Locate the cell with the specified text and output its [X, Y] center coordinate. 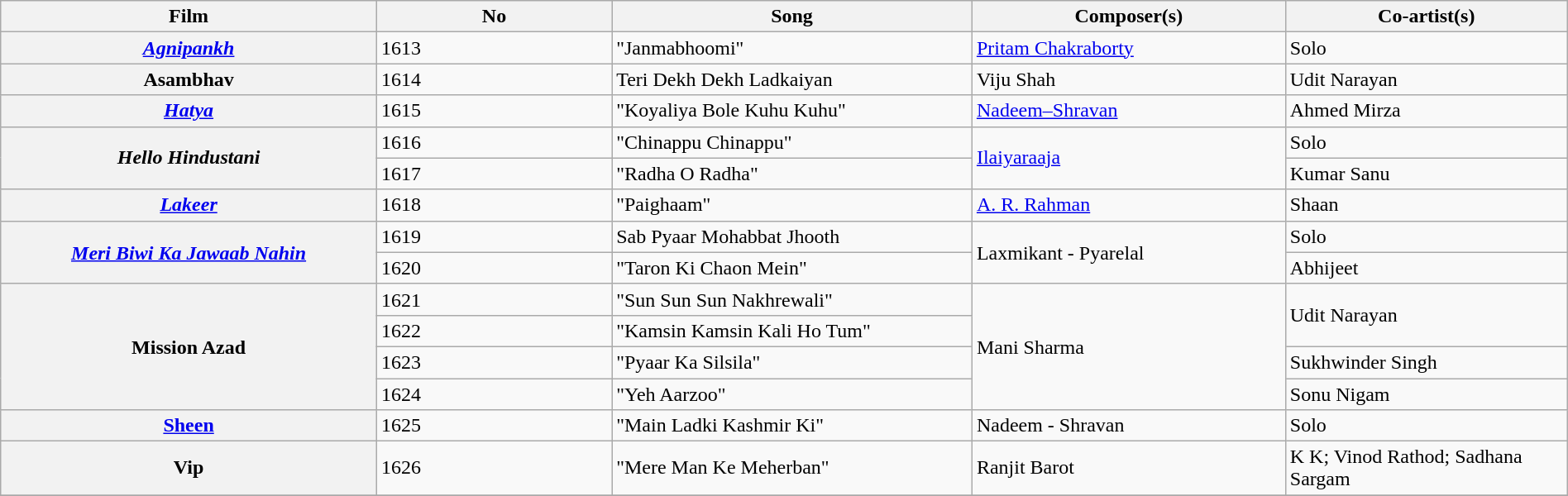
1625 [494, 426]
1616 [494, 142]
Ilaiyaraaja [1128, 158]
"Sun Sun Sun Nakhrewali" [792, 299]
Composer(s) [1128, 17]
"Paighaam" [792, 205]
Asambhav [189, 79]
No [494, 17]
Meri Biwi Ka Jawaab Nahin [189, 252]
Nadeem - Shravan [1128, 426]
1614 [494, 79]
1615 [494, 111]
"Mere Man Ke Meherban" [792, 468]
Pritam Chakraborty [1128, 48]
Film [189, 17]
Lakeer [189, 205]
Agnipankh [189, 48]
Co-artist(s) [1426, 17]
Nadeem–Shravan [1128, 111]
Sheen [189, 426]
1617 [494, 174]
Hatya [189, 111]
Mani Sharma [1128, 346]
"Chinappu Chinappu" [792, 142]
Teri Dekh Dekh Ladkaiyan [792, 79]
Song [792, 17]
Hello Hindustani [189, 158]
1624 [494, 394]
"Janmabhoomi" [792, 48]
1619 [494, 236]
"Kamsin Kamsin Kali Ho Tum" [792, 331]
1622 [494, 331]
1620 [494, 268]
1621 [494, 299]
"Yeh Aarzoo" [792, 394]
Mission Azad [189, 346]
1613 [494, 48]
Shaan [1426, 205]
Kumar Sanu [1426, 174]
Ahmed Mirza [1426, 111]
Sukhwinder Singh [1426, 362]
Laxmikant - Pyarelal [1128, 252]
1626 [494, 468]
K K; Vinod Rathod; Sadhana Sargam [1426, 468]
"Koyaliya Bole Kuhu Kuhu" [792, 111]
Sonu Nigam [1426, 394]
Sab Pyaar Mohabbat Jhooth [792, 236]
Vip [189, 468]
Viju Shah [1128, 79]
"Radha O Radha" [792, 174]
1623 [494, 362]
1618 [494, 205]
"Pyaar Ka Silsila" [792, 362]
Abhijeet [1426, 268]
Ranjit Barot [1128, 468]
A. R. Rahman [1128, 205]
"Taron Ki Chaon Mein" [792, 268]
"Main Ladki Kashmir Ki" [792, 426]
